From the cell containing the given text, extract its center point as (x, y) coordinate. 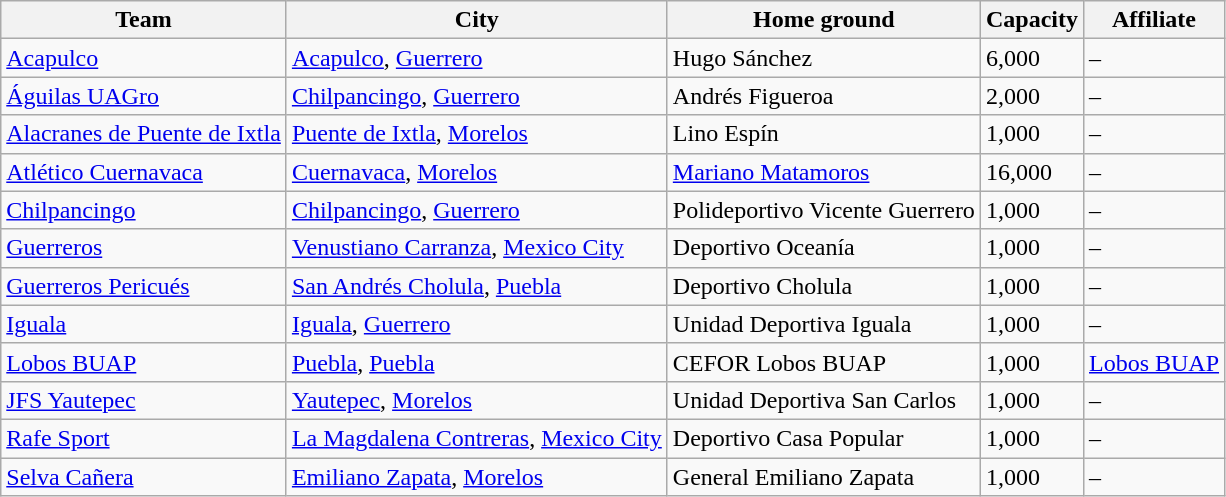
City (476, 20)
Polideportivo Vicente Guerrero (824, 210)
Yautepec, Morelos (476, 400)
Deportivo Casa Popular (824, 438)
La Magdalena Contreras, Mexico City (476, 438)
Cuernavaca, Morelos (476, 172)
Emiliano Zapata, Morelos (476, 477)
Iguala (144, 324)
2,000 (1032, 96)
Guerreros (144, 248)
Puebla, Puebla (476, 362)
Andrés Figueroa (824, 96)
Chilpancingo (144, 210)
Acapulco (144, 58)
Affiliate (1154, 20)
CEFOR Lobos BUAP (824, 362)
Alacranes de Puente de Ixtla (144, 134)
JFS Yautepec (144, 400)
Team (144, 20)
Unidad Deportiva San Carlos (824, 400)
16,000 (1032, 172)
San Andrés Cholula, Puebla (476, 286)
Atlético Cuernavaca (144, 172)
Hugo Sánchez (824, 58)
Guerreros Pericués (144, 286)
Venustiano Carranza, Mexico City (476, 248)
Acapulco, Guerrero (476, 58)
Home ground (824, 20)
Águilas UAGro (144, 96)
General Emiliano Zapata (824, 477)
6,000 (1032, 58)
Iguala, Guerrero (476, 324)
Selva Cañera (144, 477)
Deportivo Cholula (824, 286)
Lino Espín (824, 134)
Unidad Deportiva Iguala (824, 324)
Rafe Sport (144, 438)
Puente de Ixtla, Morelos (476, 134)
Mariano Matamoros (824, 172)
Capacity (1032, 20)
Deportivo Oceanía (824, 248)
